Search for the cell housing the specified text and yield its [x, y] center coordinate. 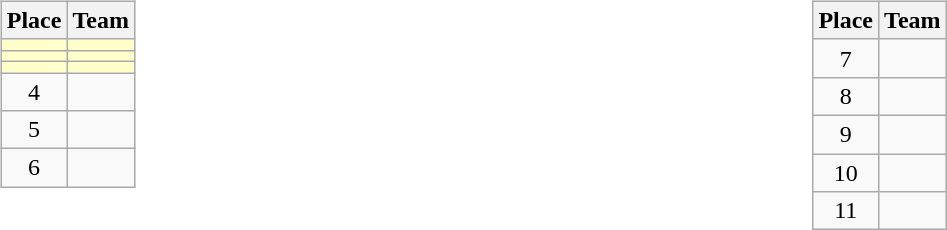
7 [846, 58]
10 [846, 173]
11 [846, 211]
6 [34, 168]
5 [34, 130]
8 [846, 96]
4 [34, 91]
9 [846, 134]
